Extract the [x, y] coordinate from the center of the cell holding the provided text.  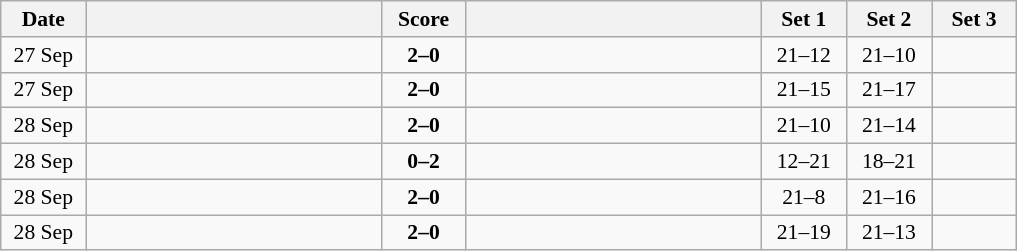
21–19 [804, 233]
21–13 [888, 233]
Score [424, 19]
21–12 [804, 55]
12–21 [804, 162]
21–8 [804, 197]
18–21 [888, 162]
Set 2 [888, 19]
Set 3 [974, 19]
Set 1 [804, 19]
0–2 [424, 162]
21–17 [888, 90]
21–15 [804, 90]
21–14 [888, 126]
Date [44, 19]
21–16 [888, 197]
